Return (x, y) of the center of cell containing provided text 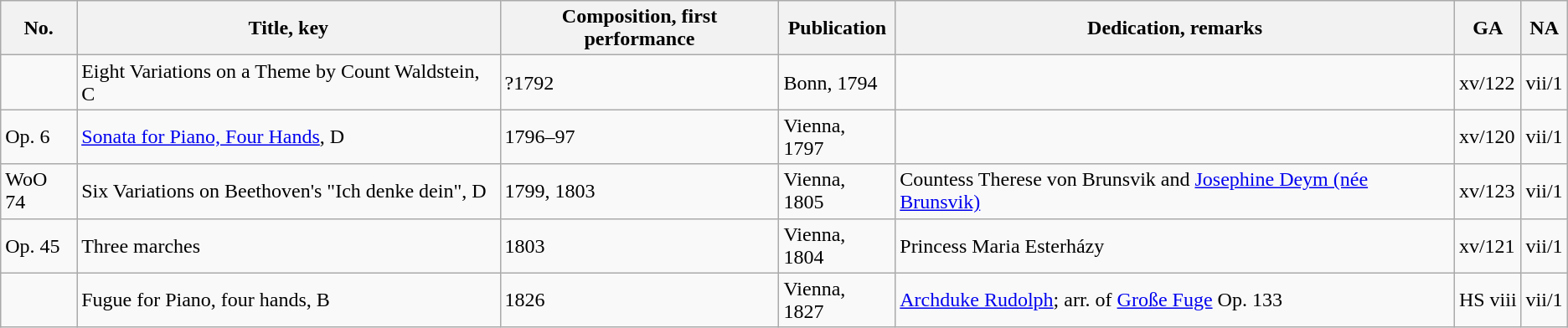
Princess Maria Esterházy (1175, 246)
Composition, first performance (640, 28)
xv/122 (1488, 82)
GA (1488, 28)
Vienna, 1804 (838, 246)
Vienna, 1827 (838, 300)
Fugue for Piano, four hands, B (288, 300)
1796–97 (640, 137)
xv/120 (1488, 137)
?1792 (640, 82)
Six Variations on Beethoven's "Ich denke dein", D (288, 191)
Vienna, 1805 (838, 191)
Op. 6 (39, 137)
Sonata for Piano, Four Hands, D (288, 137)
HS viii (1488, 300)
1826 (640, 300)
Publication (838, 28)
1803 (640, 246)
Title, key (288, 28)
NA (1545, 28)
Op. 45 (39, 246)
WoO 74 (39, 191)
Archduke Rudolph; arr. of Große Fuge Op. 133 (1175, 300)
Dedication, remarks (1175, 28)
Eight Variations on a Theme by Count Waldstein, C (288, 82)
No. (39, 28)
1799, 1803 (640, 191)
xv/123 (1488, 191)
Three marches (288, 246)
Bonn, 1794 (838, 82)
xv/121 (1488, 246)
Countess Therese von Brunsvik and Josephine Deym (née Brunsvik) (1175, 191)
Vienna, 1797 (838, 137)
